Search for the cell housing the specified text and yield its [X, Y] center coordinate. 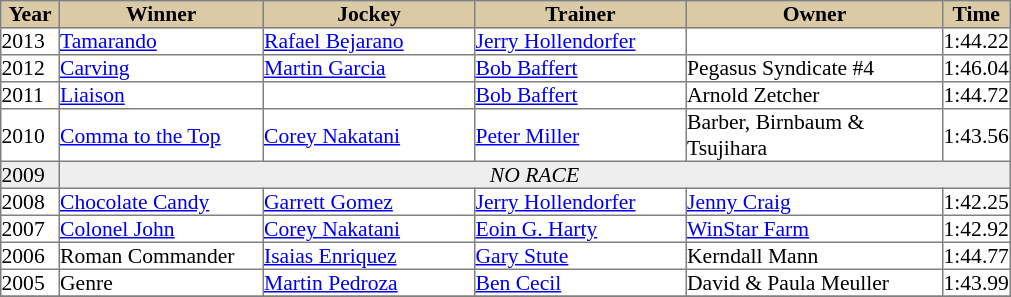
Winner [161, 14]
2010 [30, 135]
2008 [30, 202]
1:46.04 [976, 68]
Ben Cecil [581, 282]
1:43.99 [976, 282]
1:44.77 [976, 256]
Roman Commander [161, 256]
1:42.25 [976, 202]
Garrett Gomez [369, 202]
Comma to the Top [161, 135]
Genre [161, 282]
WinStar Farm [814, 228]
Pegasus Syndicate #4 [814, 68]
Peter Miller [581, 135]
David & Paula Meuller [814, 282]
2013 [30, 42]
2005 [30, 282]
Owner [814, 14]
Rafael Bejarano [369, 42]
Colonel John [161, 228]
Kerndall Mann [814, 256]
2011 [30, 96]
Chocolate Candy [161, 202]
Gary Stute [581, 256]
2006 [30, 256]
Jenny Craig [814, 202]
Liaison [161, 96]
Martin Garcia [369, 68]
NO RACE [534, 174]
1:44.22 [976, 42]
1:42.92 [976, 228]
Jockey [369, 14]
1:43.56 [976, 135]
2009 [30, 174]
2012 [30, 68]
Time [976, 14]
Year [30, 14]
2007 [30, 228]
Martin Pedroza [369, 282]
1:44.72 [976, 96]
Carving [161, 68]
Isaias Enriquez [369, 256]
Eoin G. Harty [581, 228]
Trainer [581, 14]
Tamarando [161, 42]
Barber, Birnbaum & Tsujihara [814, 135]
Arnold Zetcher [814, 96]
